Determine the [x, y] coordinate at the center of the cell enclosing the given text.  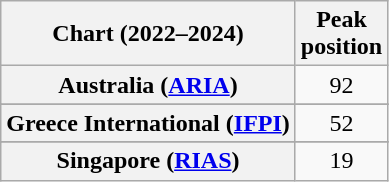
Peakposition [341, 34]
52 [341, 123]
Chart (2022–2024) [148, 34]
92 [341, 85]
Australia (ARIA) [148, 85]
Singapore (RIAS) [148, 161]
Greece International (IFPI) [148, 123]
19 [341, 161]
